Scan for the cell matching the given text and deliver its [X, Y] coordinate at center. 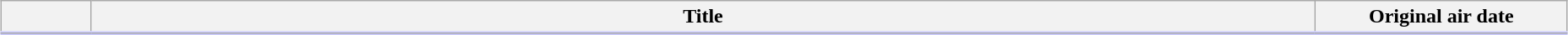
Original air date [1441, 17]
Title [703, 17]
